Pinpoint the cell where the given text exists, returning its [X, Y] midpoint coordinate. 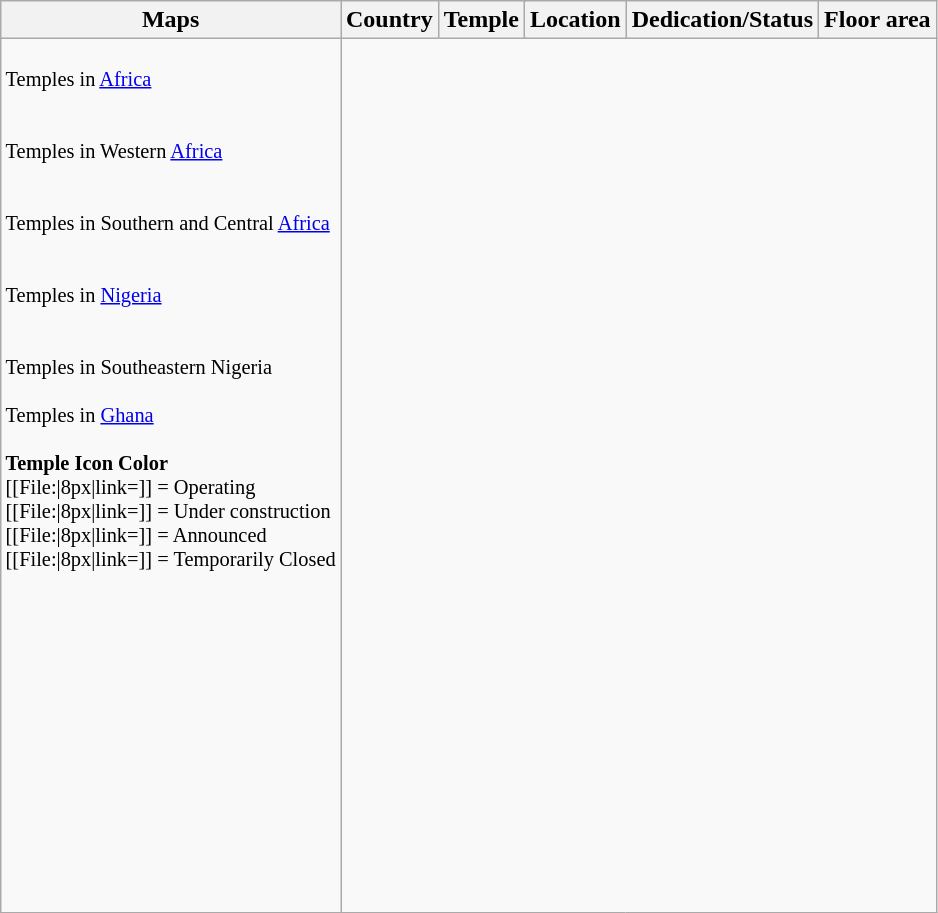
Floor area [878, 20]
Dedication/Status [722, 20]
Maps [171, 20]
Country [389, 20]
Temple [481, 20]
Location [575, 20]
